Identify which cell holds the provided text, then report its (x, y) central coordinate. 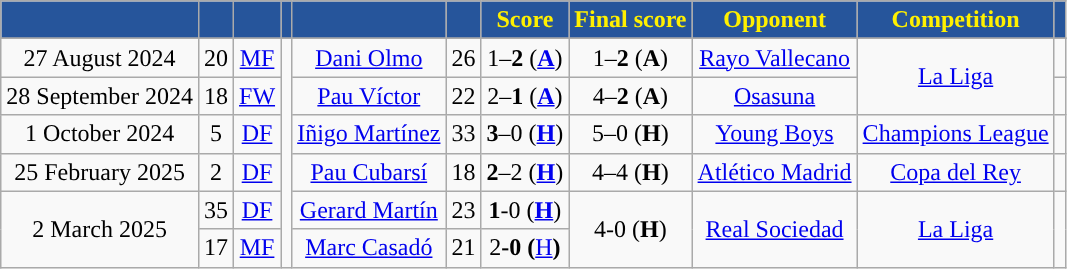
33 (464, 134)
Atlético Madrid (774, 172)
20 (216, 58)
FW (258, 96)
3–0 (H) (525, 134)
Marc Casadó (369, 248)
22 (464, 96)
Score (525, 20)
Competition (956, 20)
1-0 (H) (525, 210)
1 October 2024 (100, 134)
Opponent (774, 20)
2 (216, 172)
Pau Víctor (369, 96)
Osasuna (774, 96)
2-0 (H) (525, 248)
4–2 (A) (630, 96)
Dani Olmo (369, 58)
5–0 (H) (630, 134)
25 February 2025 (100, 172)
2–1 (A) (525, 96)
2 March 2025 (100, 229)
4-0 (H) (630, 229)
23 (464, 210)
27 August 2024 (100, 58)
5 (216, 134)
21 (464, 248)
4–4 (H) (630, 172)
Young Boys (774, 134)
Champions League (956, 134)
Final score (630, 20)
35 (216, 210)
28 September 2024 (100, 96)
2–2 (H) (525, 172)
Rayo Vallecano (774, 58)
Pau Cubarsí (369, 172)
Gerard Martín (369, 210)
17 (216, 248)
26 (464, 58)
Copa del Rey (956, 172)
Iñigo Martínez (369, 134)
Real Sociedad (774, 229)
